Capture the cell that displays the provided text and extract its [x, y] central coordinate. 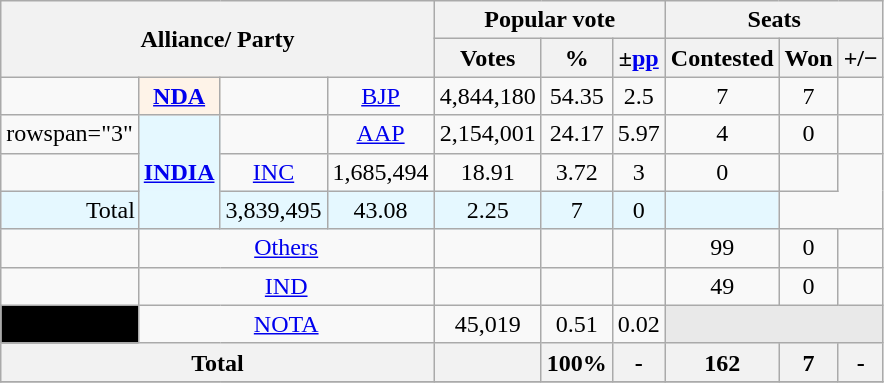
3,839,495 [274, 210]
INC [274, 172]
1,685,494 [380, 172]
4 [722, 134]
Won [808, 58]
BJP [380, 96]
rowspan="3" [70, 134]
2.25 [488, 210]
Votes [488, 58]
Others [286, 248]
2.5 [638, 96]
18.91 [488, 172]
% [576, 58]
Seats [774, 20]
AAP [380, 134]
0.02 [638, 324]
+/− [860, 58]
162 [722, 362]
49 [722, 286]
43.08 [380, 210]
±pp [638, 58]
Contested [722, 58]
0.51 [576, 324]
IND [286, 286]
100% [576, 362]
24.17 [576, 134]
99 [722, 248]
INDIA [179, 172]
NDA [179, 96]
NOTA [286, 324]
54.35 [576, 96]
4,844,180 [488, 96]
2,154,001 [488, 134]
Popular vote [550, 20]
45,019 [488, 324]
Alliance/ Party [218, 39]
5.97 [638, 134]
3.72 [576, 172]
3 [638, 172]
